Pinpoint the cell where the given text exists, returning its (X, Y) midpoint coordinate. 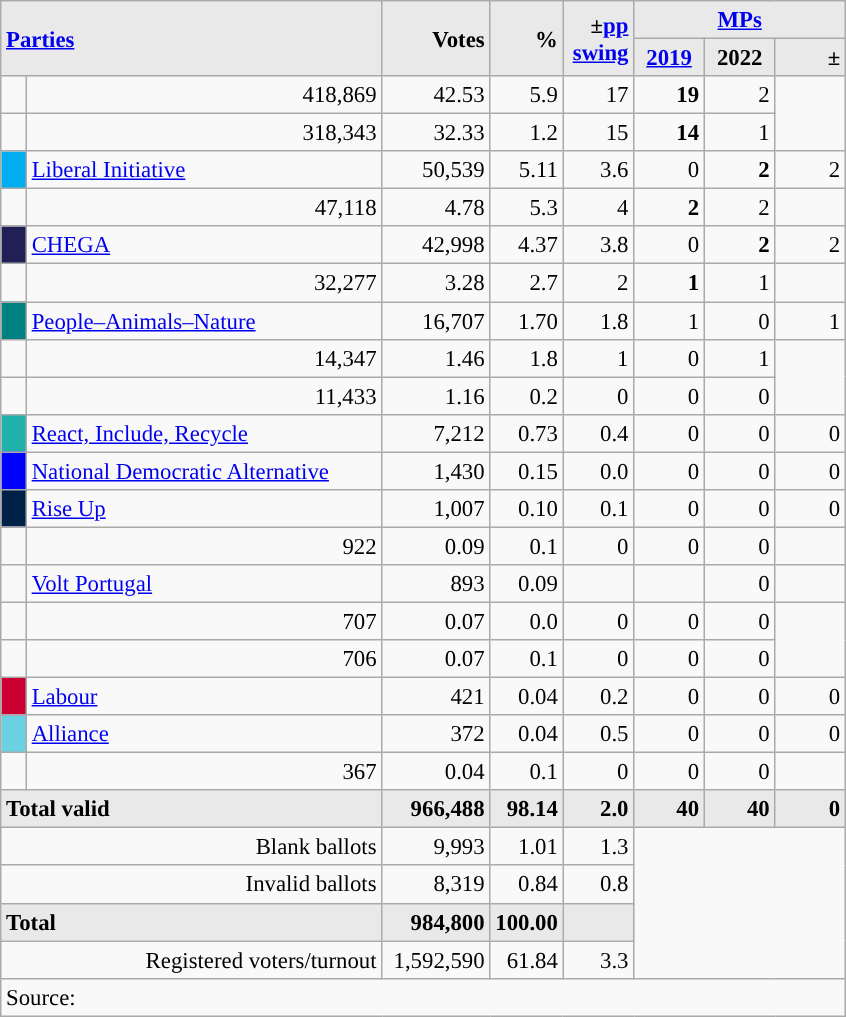
Alliance (204, 734)
MPs (740, 20)
Votes (436, 38)
3.6 (598, 170)
4.78 (436, 208)
0.4 (598, 433)
National Democratic Alternative (204, 471)
893 (436, 584)
706 (204, 659)
19 (670, 95)
3.3 (598, 960)
0.73 (526, 433)
Source: (424, 997)
7,212 (436, 433)
2.0 (598, 809)
100.00 (526, 922)
1.3 (598, 847)
0.5 (598, 734)
421 (436, 697)
Registered voters/turnout (192, 960)
1,007 (436, 509)
±pp swing (598, 38)
15 (598, 133)
61.84 (526, 960)
1.70 (526, 321)
14,347 (204, 358)
32,277 (204, 283)
2019 (670, 58)
5.3 (526, 208)
2.7 (526, 283)
Total valid (192, 809)
4 (598, 208)
367 (204, 772)
People–Animals–Nature (204, 321)
47,118 (204, 208)
4.37 (526, 245)
418,869 (204, 95)
32.33 (436, 133)
Total (192, 922)
Blank ballots (192, 847)
1.16 (436, 396)
966,488 (436, 809)
9,993 (436, 847)
± (810, 58)
1.01 (526, 847)
42,998 (436, 245)
8,319 (436, 885)
1,592,590 (436, 960)
React, Include, Recycle (204, 433)
2022 (740, 58)
Liberal Initiative (204, 170)
0.15 (526, 471)
5.11 (526, 170)
Invalid ballots (192, 885)
0.84 (526, 885)
922 (204, 546)
372 (436, 734)
CHEGA (204, 245)
Labour (204, 697)
16,707 (436, 321)
3.28 (436, 283)
3.8 (598, 245)
1.46 (436, 358)
11,433 (204, 396)
Rise Up (204, 509)
5.9 (526, 95)
42.53 (436, 95)
1,430 (436, 471)
Parties (192, 38)
984,800 (436, 922)
318,343 (204, 133)
Volt Portugal (204, 584)
50,539 (436, 170)
0.8 (598, 885)
14 (670, 133)
707 (204, 621)
% (526, 38)
98.14 (526, 809)
0.10 (526, 509)
1.2 (526, 133)
17 (598, 95)
